Find where the given text appears and provide that cell's center as [X, Y] coordinate. 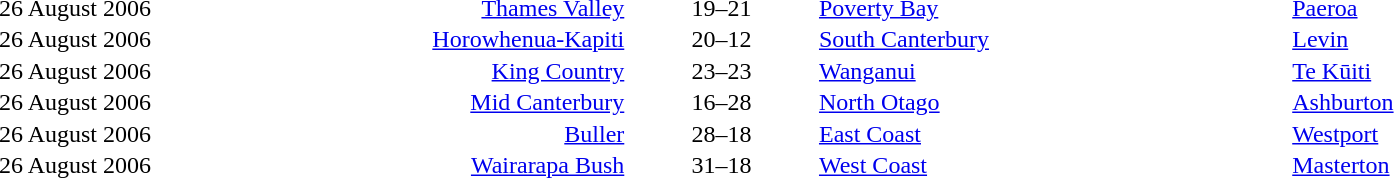
King Country [390, 71]
28–18 [722, 134]
20–12 [722, 39]
Buller [390, 134]
South Canterbury [1053, 39]
23–23 [722, 71]
Wanganui [1053, 71]
Mid Canterbury [390, 103]
East Coast [1053, 134]
16–28 [722, 103]
North Otago [1053, 103]
Horowhenua-Kapiti [390, 39]
